Locate the cell with the specified text and output its [X, Y] center coordinate. 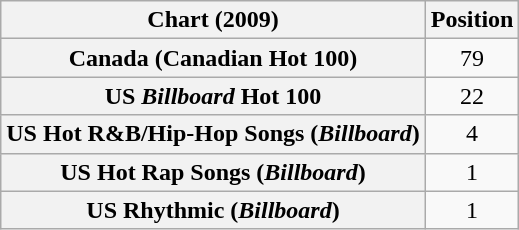
4 [472, 134]
US Rhythmic (Billboard) [213, 210]
22 [472, 96]
Canada (Canadian Hot 100) [213, 58]
US Hot Rap Songs (Billboard) [213, 172]
79 [472, 58]
US Billboard Hot 100 [213, 96]
Position [472, 20]
US Hot R&B/Hip-Hop Songs (Billboard) [213, 134]
Chart (2009) [213, 20]
